Scan for the cell matching the given text and deliver its (X, Y) coordinate at center. 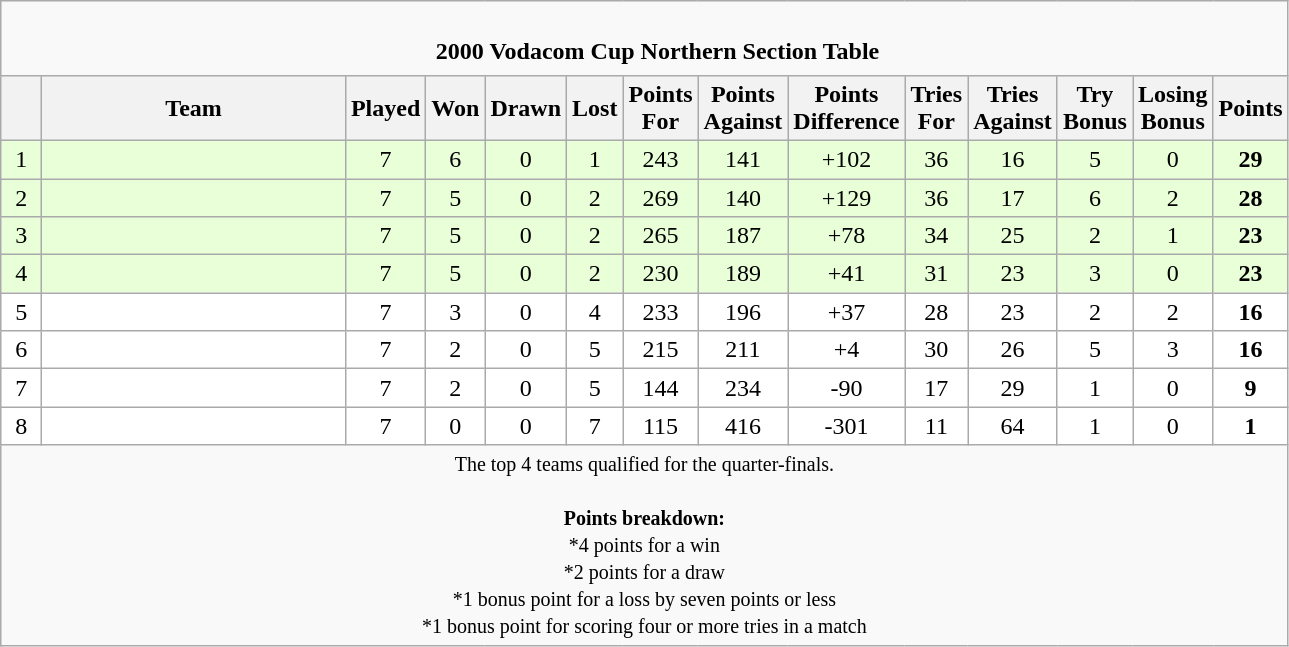
25 (1013, 236)
Tries Against (1013, 108)
+78 (846, 236)
26 (1013, 350)
+41 (846, 274)
211 (743, 350)
Points Against (743, 108)
64 (1013, 426)
115 (660, 426)
Team (194, 108)
Won (456, 108)
Tries For (936, 108)
31 (936, 274)
+37 (846, 312)
9 (1250, 388)
-90 (846, 388)
Points (1250, 108)
215 (660, 350)
Losing Bonus (1172, 108)
144 (660, 388)
Lost (595, 108)
416 (743, 426)
Points For (660, 108)
233 (660, 312)
269 (660, 197)
234 (743, 388)
189 (743, 274)
Drawn (526, 108)
Try Bonus (1094, 108)
+102 (846, 159)
187 (743, 236)
30 (936, 350)
265 (660, 236)
8 (22, 426)
Points Difference (846, 108)
141 (743, 159)
196 (743, 312)
140 (743, 197)
+129 (846, 197)
+4 (846, 350)
34 (936, 236)
11 (936, 426)
243 (660, 159)
-301 (846, 426)
Played (385, 108)
230 (660, 274)
